Determine the (X, Y) coordinate at the center of the cell enclosing the given text.  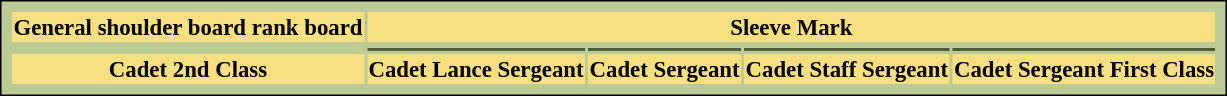
Sleeve Mark (792, 27)
Cadet 2nd Class (188, 69)
Cadet Sergeant (664, 69)
Cadet Staff Sergeant (846, 69)
Cadet Lance Sergeant (476, 69)
Cadet Sergeant First Class (1084, 69)
General shoulder board rank board (188, 27)
